For the text-containing cell, return its midpoint in (x, y) coordinate format. 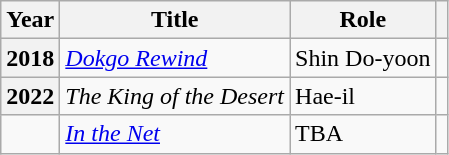
Dokgo Rewind (175, 58)
Role (363, 20)
Title (175, 20)
Shin Do-yoon (363, 58)
2022 (30, 96)
Hae-il (363, 96)
The King of the Desert (175, 96)
2018 (30, 58)
In the Net (175, 134)
Year (30, 20)
TBA (363, 134)
